Find where the given text appears and provide that cell's center as [x, y] coordinate. 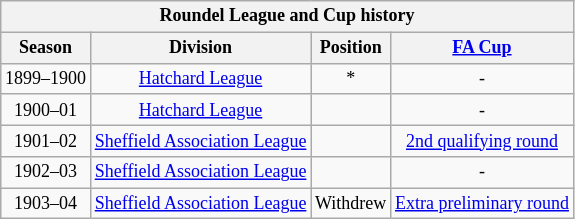
1900–01 [46, 110]
Withdrew [351, 204]
1901–02 [46, 140]
FA Cup [482, 48]
* [351, 78]
Division [200, 48]
1899–1900 [46, 78]
1903–04 [46, 204]
1902–03 [46, 172]
Season [46, 48]
Position [351, 48]
2nd qualifying round [482, 140]
Roundel League and Cup history [288, 16]
Extra preliminary round [482, 204]
